Capture the cell that displays the provided text and extract its (x, y) central coordinate. 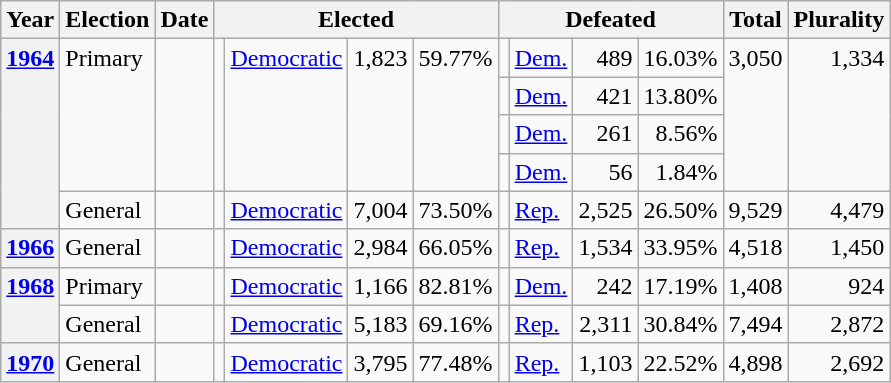
1,534 (606, 248)
69.16% (456, 324)
1,450 (839, 248)
Plurality (839, 20)
4,518 (756, 248)
924 (839, 286)
13.80% (680, 96)
2,872 (839, 324)
22.52% (680, 362)
73.50% (456, 210)
1.84% (680, 172)
1,408 (756, 286)
489 (606, 58)
421 (606, 96)
1966 (30, 248)
Total (756, 20)
Election (108, 20)
Year (30, 20)
2,984 (380, 248)
1,823 (380, 115)
59.77% (456, 115)
3,050 (756, 115)
4,898 (756, 362)
9,529 (756, 210)
56 (606, 172)
30.84% (680, 324)
1,166 (380, 286)
77.48% (456, 362)
8.56% (680, 134)
Elected (356, 20)
1964 (30, 134)
Date (184, 20)
33.95% (680, 248)
1970 (30, 362)
16.03% (680, 58)
17.19% (680, 286)
242 (606, 286)
7,494 (756, 324)
1,334 (839, 115)
26.50% (680, 210)
7,004 (380, 210)
2,692 (839, 362)
2,525 (606, 210)
1968 (30, 305)
1,103 (606, 362)
4,479 (839, 210)
2,311 (606, 324)
3,795 (380, 362)
82.81% (456, 286)
66.05% (456, 248)
261 (606, 134)
Defeated (610, 20)
5,183 (380, 324)
